Provide the (x, y) coordinate of the cell's center where the given text is located.  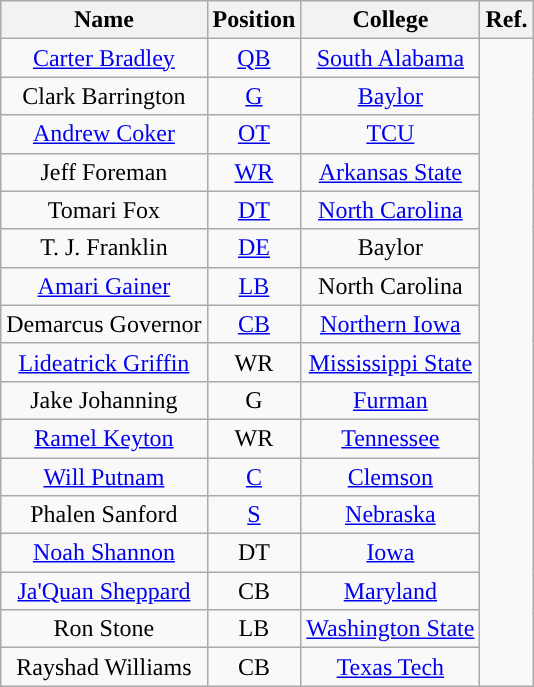
T. J. Franklin (104, 248)
Washington State (390, 629)
QB (254, 58)
Ron Stone (104, 629)
S (254, 515)
College (390, 20)
Lideatrick Griffin (104, 362)
South Alabama (390, 58)
Mississippi State (390, 362)
Maryland (390, 591)
Phalen Sanford (104, 515)
Clemson (390, 477)
Northern Iowa (390, 324)
TCU (390, 134)
Carter Bradley (104, 58)
Jake Johanning (104, 400)
Jeff Foreman (104, 172)
Noah Shannon (104, 553)
Ref. (506, 20)
Name (104, 20)
Texas Tech (390, 667)
OT (254, 134)
Tomari Fox (104, 210)
Demarcus Governor (104, 324)
Arkansas State (390, 172)
Iowa (390, 553)
Rayshad Williams (104, 667)
Tennessee (390, 438)
Amari Gainer (104, 286)
Ramel Keyton (104, 438)
Clark Barrington (104, 96)
Ja'Quan Sheppard (104, 591)
Position (254, 20)
Nebraska (390, 515)
Will Putnam (104, 477)
Furman (390, 400)
Andrew Coker (104, 134)
C (254, 477)
DE (254, 248)
